Capture the cell that displays the provided text and extract its (X, Y) central coordinate. 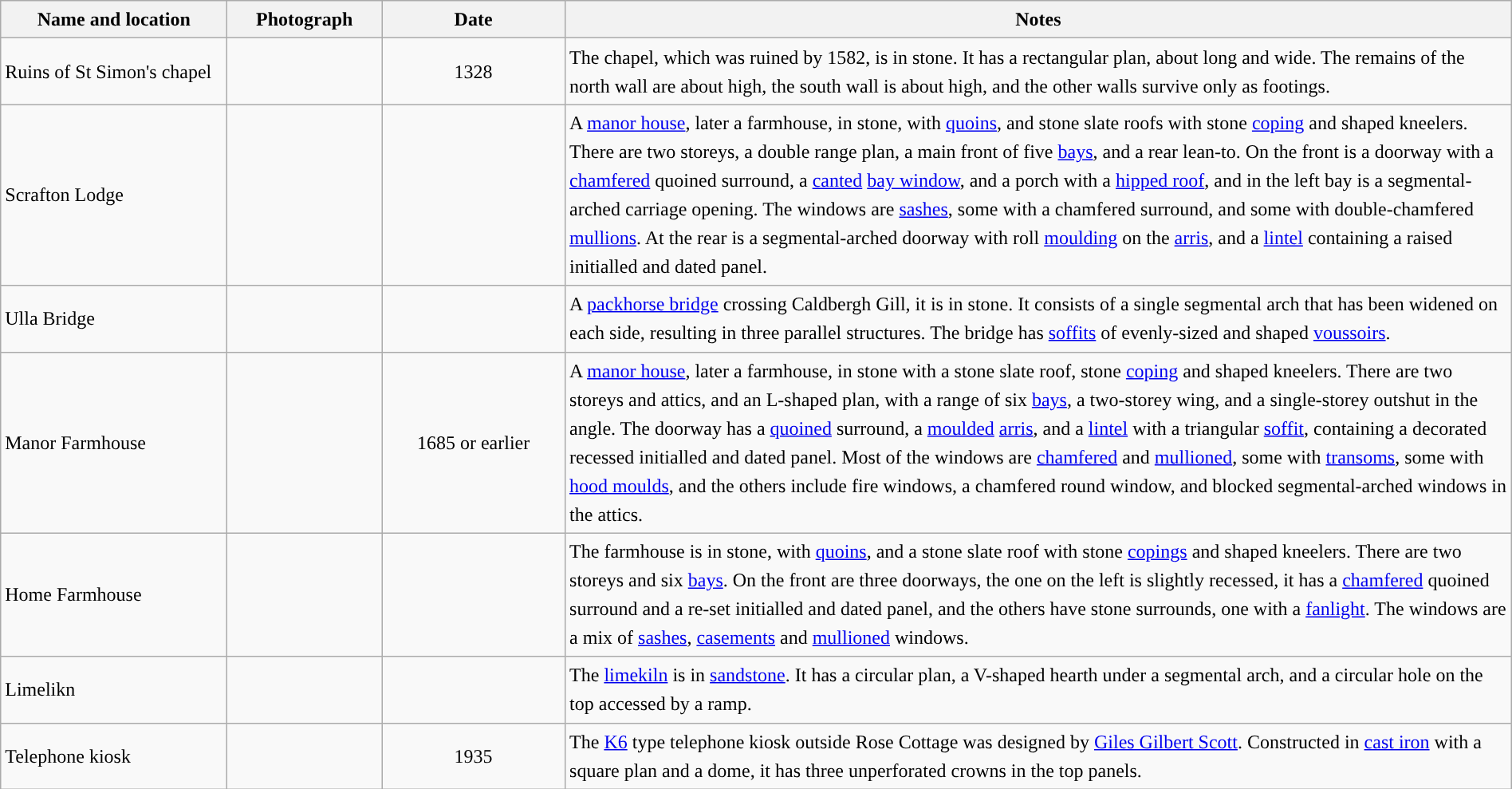
Date (474, 19)
1328 (474, 72)
Notes (1038, 19)
Ulla Bridge (114, 319)
Scrafton Lodge (114, 195)
Name and location (114, 19)
Telephone kiosk (114, 756)
1685 or earlier (474, 442)
1935 (474, 756)
Photograph (305, 19)
Manor Farmhouse (114, 442)
Home Farmhouse (114, 595)
The limekiln is in sandstone. It has a circular plan, a V-shaped hearth under a segmental arch, and a circular hole on the top accessed by a ramp. (1038, 689)
Limelikn (114, 689)
Ruins of St Simon's chapel (114, 72)
